Return (X, Y) of the center of cell containing provided text 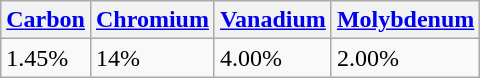
Vanadium (272, 20)
Carbon (46, 20)
1.45% (46, 58)
2.00% (405, 58)
4.00% (272, 58)
14% (152, 58)
Molybdenum (405, 20)
Chromium (152, 20)
